Pinpoint the cell where the given text exists, returning its [X, Y] midpoint coordinate. 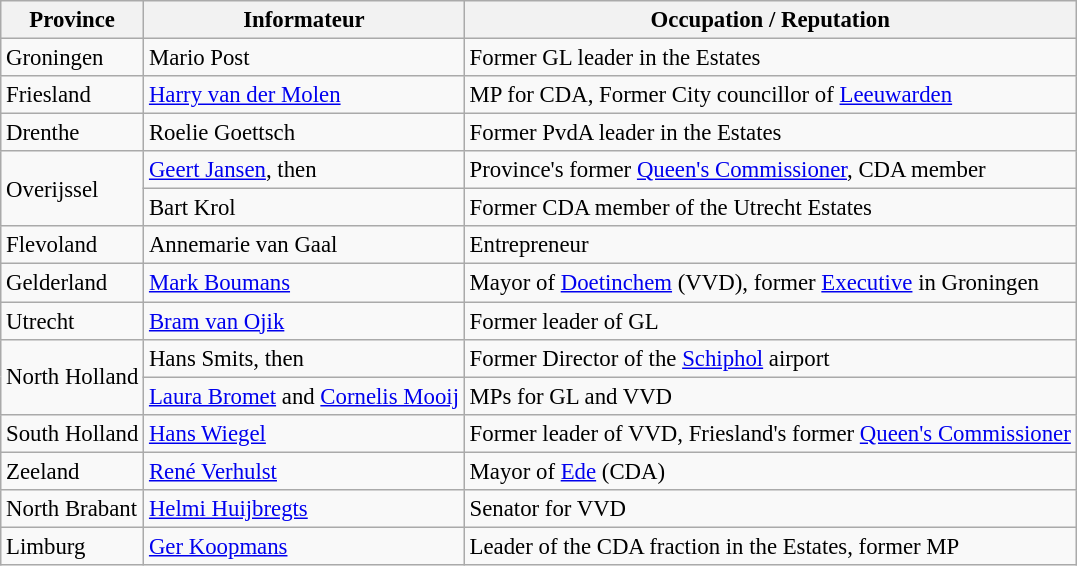
Bart Krol [304, 208]
Bram van Ojik [304, 321]
Mark Boumans [304, 283]
Former CDA member of the Utrecht Estates [770, 208]
South Holland [72, 433]
North Brabant [72, 509]
Occupation / Reputation [770, 20]
Harry van der Molen [304, 95]
Geert Jansen, then [304, 170]
MP for CDA, Former City councillor of Leeuwarden [770, 95]
MPs for GL and VVD [770, 396]
Limburg [72, 546]
Former leader of GL [770, 321]
Former leader of VVD, Friesland's former Queen's Commissioner [770, 433]
Gelderland [72, 283]
Informateur [304, 20]
Groningen [72, 58]
Flevoland [72, 245]
Zeeland [72, 471]
Helmi Huijbregts [304, 509]
Province's former Queen's Commissioner, CDA member [770, 170]
Entrepreneur [770, 245]
Overijssel [72, 188]
Senator for VVD [770, 509]
Annemarie van Gaal [304, 245]
Ger Koopmans [304, 546]
North Holland [72, 376]
René Verhulst [304, 471]
Former Director of the Schiphol airport [770, 358]
Mario Post [304, 58]
Mayor of Doetinchem (VVD), former Executive in Groningen [770, 283]
Drenthe [72, 133]
Roelie Goettsch [304, 133]
Friesland [72, 95]
Hans Wiegel [304, 433]
Hans Smits, then [304, 358]
Mayor of Ede (CDA) [770, 471]
Leader of the CDA fraction in the Estates, former MP [770, 546]
Laura Bromet and Cornelis Mooij [304, 396]
Utrecht [72, 321]
Former GL leader in the Estates [770, 58]
Province [72, 20]
Former PvdA leader in the Estates [770, 133]
